Pinpoint the cell where the given text exists, returning its [X, Y] midpoint coordinate. 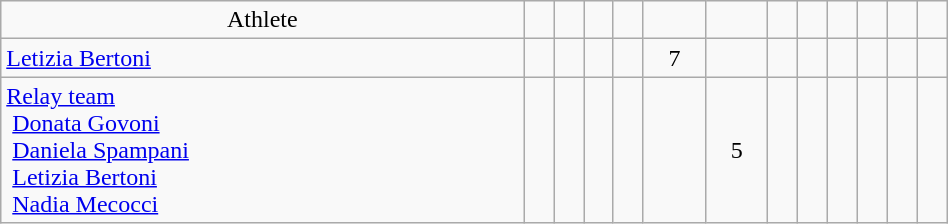
Letizia Bertoni [262, 58]
Relay team Donata Govoni Daniela Spampani Letizia Bertoni Nadia Mecocci [262, 150]
Athlete [262, 20]
5 [737, 150]
7 [674, 58]
